Identify which cell holds the provided text, then report its [x, y] central coordinate. 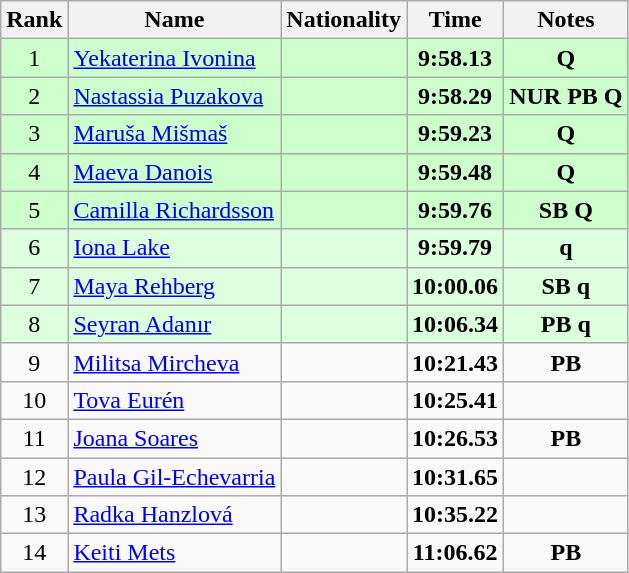
6 [34, 248]
10:26.53 [456, 438]
Nastassia Puzakova [174, 96]
Time [456, 20]
NUR PB Q [566, 96]
SB Q [566, 210]
10:25.41 [456, 400]
Keiti Mets [174, 553]
12 [34, 477]
11 [34, 438]
Paula Gil-Echevarria [174, 477]
Maeva Danois [174, 172]
3 [34, 134]
9:59.79 [456, 248]
Joana Soares [174, 438]
Iona Lake [174, 248]
Notes [566, 20]
9:59.23 [456, 134]
Tova Eurén [174, 400]
10:21.43 [456, 362]
Name [174, 20]
PB q [566, 324]
10 [34, 400]
14 [34, 553]
9:59.76 [456, 210]
9:58.13 [456, 58]
Yekaterina Ivonina [174, 58]
Camilla Richardsson [174, 210]
Militsa Mircheva [174, 362]
10:31.65 [456, 477]
Maya Rehberg [174, 286]
10:00.06 [456, 286]
Radka Hanzlová [174, 515]
Maruša Mišmaš [174, 134]
SB q [566, 286]
5 [34, 210]
1 [34, 58]
Rank [34, 20]
7 [34, 286]
q [566, 248]
4 [34, 172]
10:06.34 [456, 324]
13 [34, 515]
Nationality [344, 20]
11:06.62 [456, 553]
8 [34, 324]
9:59.48 [456, 172]
2 [34, 96]
10:35.22 [456, 515]
9 [34, 362]
Seyran Adanır [174, 324]
9:58.29 [456, 96]
